Search for the cell housing the specified text and yield its [x, y] center coordinate. 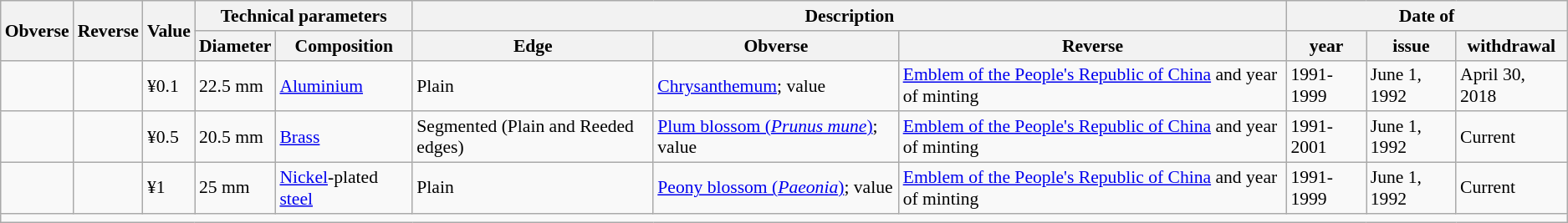
20.5 mm [235, 137]
Technical parameters [304, 16]
Nickel-plated steel [344, 189]
25 mm [235, 189]
Plum blossom (Prunus mune); value [776, 137]
Edge [533, 46]
¥1 [169, 189]
Value [169, 30]
¥0.1 [169, 85]
Composition [344, 46]
Brass [344, 137]
22.5 mm [235, 85]
Segmented (Plain and Reeded edges) [533, 137]
Chrysanthemum; value [776, 85]
year [1326, 46]
Aluminium [344, 85]
withdrawal [1512, 46]
1991-2001 [1326, 137]
Description [850, 16]
Diameter [235, 46]
Peony blossom (Paeonia); value [776, 189]
April 30, 2018 [1512, 85]
issue [1412, 46]
Date of [1427, 16]
¥0.5 [169, 137]
